Return the [X, Y] coordinate for the center point of the cell that contains the specified text.  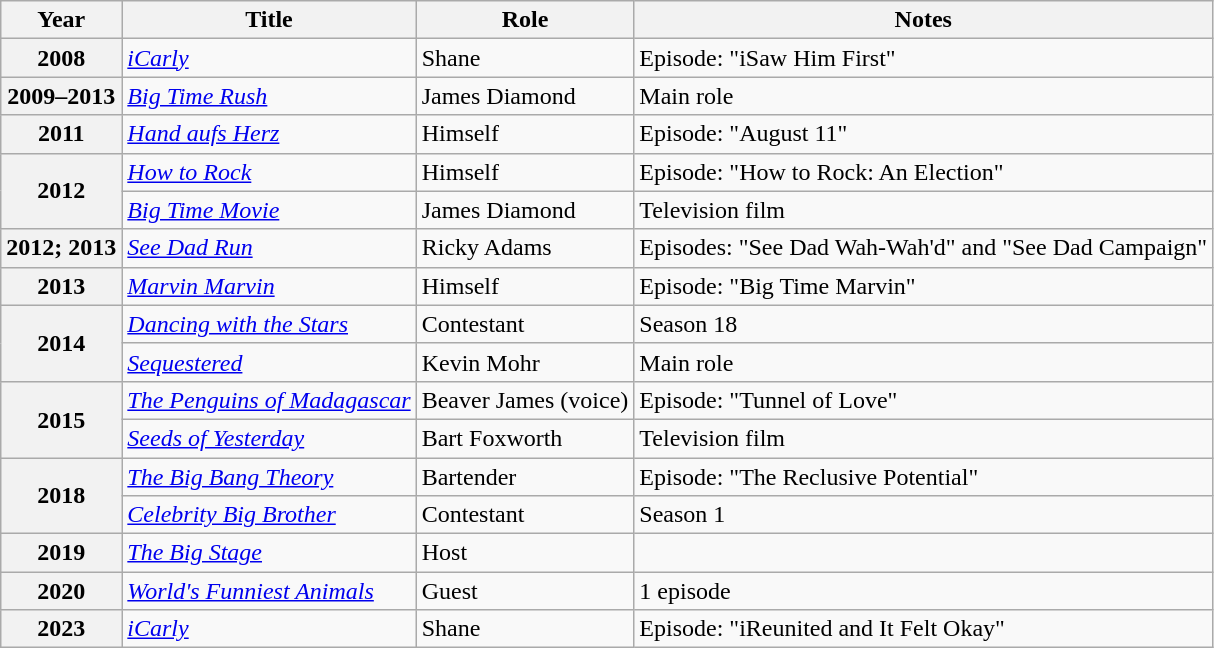
World's Funniest Animals [269, 591]
Guest [525, 591]
Ricky Adams [525, 248]
Role [525, 20]
Season 1 [924, 515]
2012 [62, 191]
Host [525, 553]
Episode: "iReunited and It Felt Okay" [924, 629]
How to Rock [269, 172]
Beaver James (voice) [525, 400]
Bart Foxworth [525, 438]
2014 [62, 343]
Kevin Mohr [525, 362]
Episode: "iSaw Him First" [924, 58]
Big Time Rush [269, 96]
Marvin Marvin [269, 286]
Season 18 [924, 324]
Celebrity Big Brother [269, 515]
Episode: "The Reclusive Potential" [924, 477]
The Big Stage [269, 553]
2015 [62, 419]
2012; 2013 [62, 248]
The Big Bang Theory [269, 477]
2018 [62, 496]
Big Time Movie [269, 210]
The Penguins of Madagascar [269, 400]
Year [62, 20]
Dancing with the Stars [269, 324]
2020 [62, 591]
2023 [62, 629]
2011 [62, 134]
2008 [62, 58]
Episode: "Tunnel of Love" [924, 400]
Seeds of Yesterday [269, 438]
2013 [62, 286]
See Dad Run [269, 248]
Notes [924, 20]
Episodes: "See Dad Wah-Wah'd" and "See Dad Campaign" [924, 248]
Bartender [525, 477]
Episode: "August 11" [924, 134]
2019 [62, 553]
Episode: "Big Time Marvin" [924, 286]
1 episode [924, 591]
Episode: "How to Rock: An Election" [924, 172]
Title [269, 20]
Sequestered [269, 362]
Hand aufs Herz [269, 134]
2009–2013 [62, 96]
